Find where the given text appears and provide that cell's center as (x, y) coordinate. 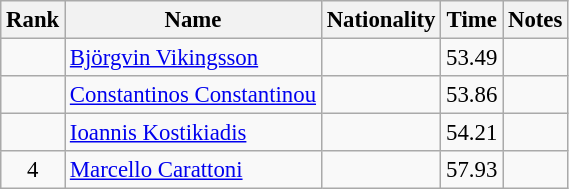
Marcello Carattoni (194, 170)
4 (33, 170)
Constantinos Constantinou (194, 95)
54.21 (472, 133)
57.93 (472, 170)
Ioannis Kostikiadis (194, 133)
Nationality (380, 20)
53.49 (472, 58)
Björgvin Vikingsson (194, 58)
Notes (536, 20)
Time (472, 20)
Name (194, 20)
Rank (33, 20)
53.86 (472, 95)
